Return the [x, y] coordinate for the center point of the cell that contains the specified text.  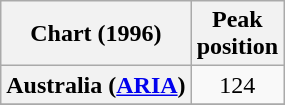
Australia (ARIA) [96, 85]
124 [237, 85]
Chart (1996) [96, 34]
Peakposition [237, 34]
